Find where the given text appears and provide that cell's center as (X, Y) coordinate. 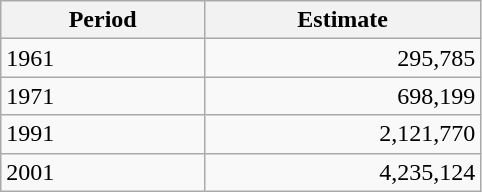
1971 (103, 96)
1991 (103, 134)
295,785 (343, 58)
Estimate (343, 20)
Period (103, 20)
2,121,770 (343, 134)
2001 (103, 172)
1961 (103, 58)
698,199 (343, 96)
4,235,124 (343, 172)
